Return the (x, y) coordinate for the center point of the cell that contains the specified text.  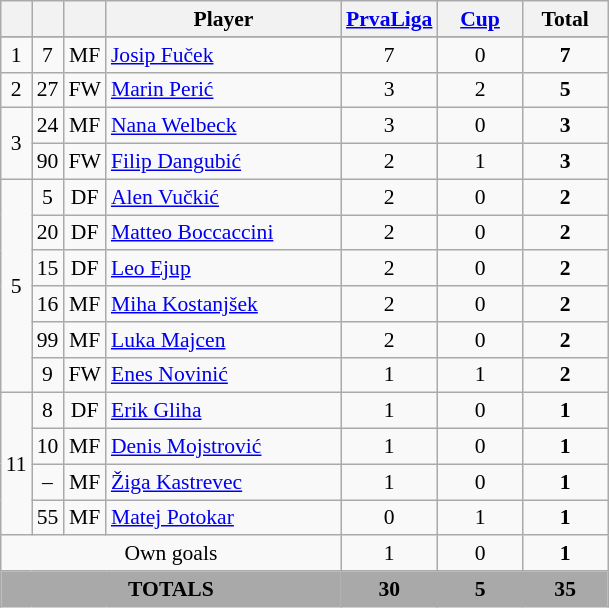
Cup (480, 19)
Denis Mojstrović (224, 447)
Own goals (171, 554)
PrvaLiga (389, 19)
35 (566, 589)
16 (48, 304)
Player (224, 19)
20 (48, 233)
24 (48, 126)
Luka Majcen (224, 340)
Miha Kostanjšek (224, 304)
Nana Welbeck (224, 126)
55 (48, 518)
27 (48, 90)
10 (48, 447)
Filip Dangubić (224, 162)
8 (48, 411)
Leo Ejup (224, 269)
9 (48, 375)
30 (389, 589)
Erik Gliha (224, 411)
Enes Novinić (224, 375)
TOTALS (171, 589)
– (48, 482)
Matej Potokar (224, 518)
15 (48, 269)
Marin Perić (224, 90)
99 (48, 340)
11 (16, 464)
Total (566, 19)
Matteo Boccaccini (224, 233)
90 (48, 162)
Alen Vučkić (224, 197)
Josip Fuček (224, 55)
Žiga Kastrevec (224, 482)
